Detect which cell encompasses the target text, then output its [X, Y] center coordinate. 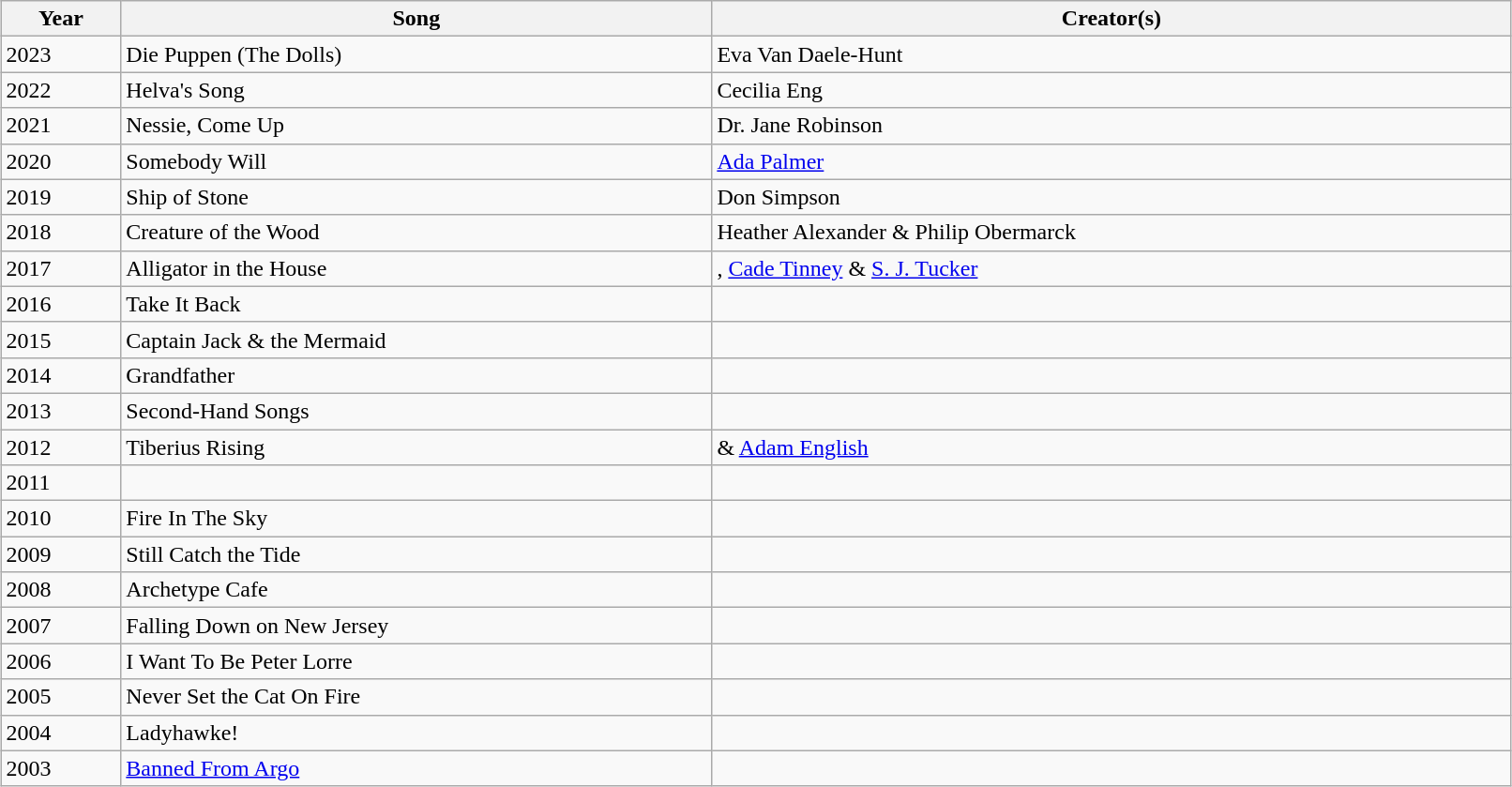
Ladyhawke! [416, 733]
2017 [61, 268]
Song [416, 19]
Helva's Song [416, 90]
, Cade Tinney & S. J. Tucker [1111, 268]
I Want To Be Peter Lorre [416, 661]
2011 [61, 483]
Falling Down on New Jersey [416, 626]
2005 [61, 697]
2003 [61, 768]
Never Set the Cat On Fire [416, 697]
Ship of Stone [416, 197]
Dr. Jane Robinson [1111, 126]
2014 [61, 375]
2009 [61, 554]
Heather Alexander & Philip Obermarck [1111, 233]
Banned From Argo [416, 768]
& Adam English [1111, 447]
2006 [61, 661]
2008 [61, 590]
Nessie, Come Up [416, 126]
2004 [61, 733]
2010 [61, 519]
Captain Jack & the Mermaid [416, 340]
2020 [61, 161]
Die Puppen (The Dolls) [416, 54]
2023 [61, 54]
Still Catch the Tide [416, 554]
Fire In The Sky [416, 519]
2012 [61, 447]
Tiberius Rising [416, 447]
Somebody Will [416, 161]
Grandfather [416, 375]
2019 [61, 197]
Creator(s) [1111, 19]
2015 [61, 340]
Creature of the Wood [416, 233]
Ada Palmer [1111, 161]
2018 [61, 233]
Don Simpson [1111, 197]
Second-Hand Songs [416, 411]
Cecilia Eng [1111, 90]
2013 [61, 411]
Alligator in the House [416, 268]
Eva Van Daele-Hunt [1111, 54]
2021 [61, 126]
Archetype Cafe [416, 590]
Take It Back [416, 304]
2022 [61, 90]
2016 [61, 304]
2007 [61, 626]
Year [61, 19]
